Find where the given text appears and provide that cell's center as [x, y] coordinate. 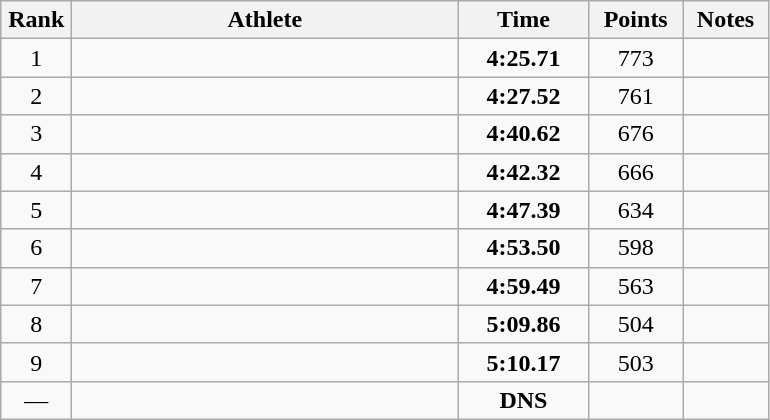
676 [636, 134]
563 [636, 286]
4:47.39 [524, 210]
5 [36, 210]
634 [636, 210]
— [36, 400]
Rank [36, 20]
4:40.62 [524, 134]
Notes [725, 20]
4 [36, 172]
5:09.86 [524, 324]
4:27.52 [524, 96]
598 [636, 248]
9 [36, 362]
4:25.71 [524, 58]
1 [36, 58]
DNS [524, 400]
Time [524, 20]
4:53.50 [524, 248]
4:42.32 [524, 172]
3 [36, 134]
773 [636, 58]
Athlete [265, 20]
7 [36, 286]
504 [636, 324]
666 [636, 172]
6 [36, 248]
761 [636, 96]
4:59.49 [524, 286]
8 [36, 324]
Points [636, 20]
5:10.17 [524, 362]
2 [36, 96]
503 [636, 362]
